Detect which cell encompasses the target text, then output its [X, Y] center coordinate. 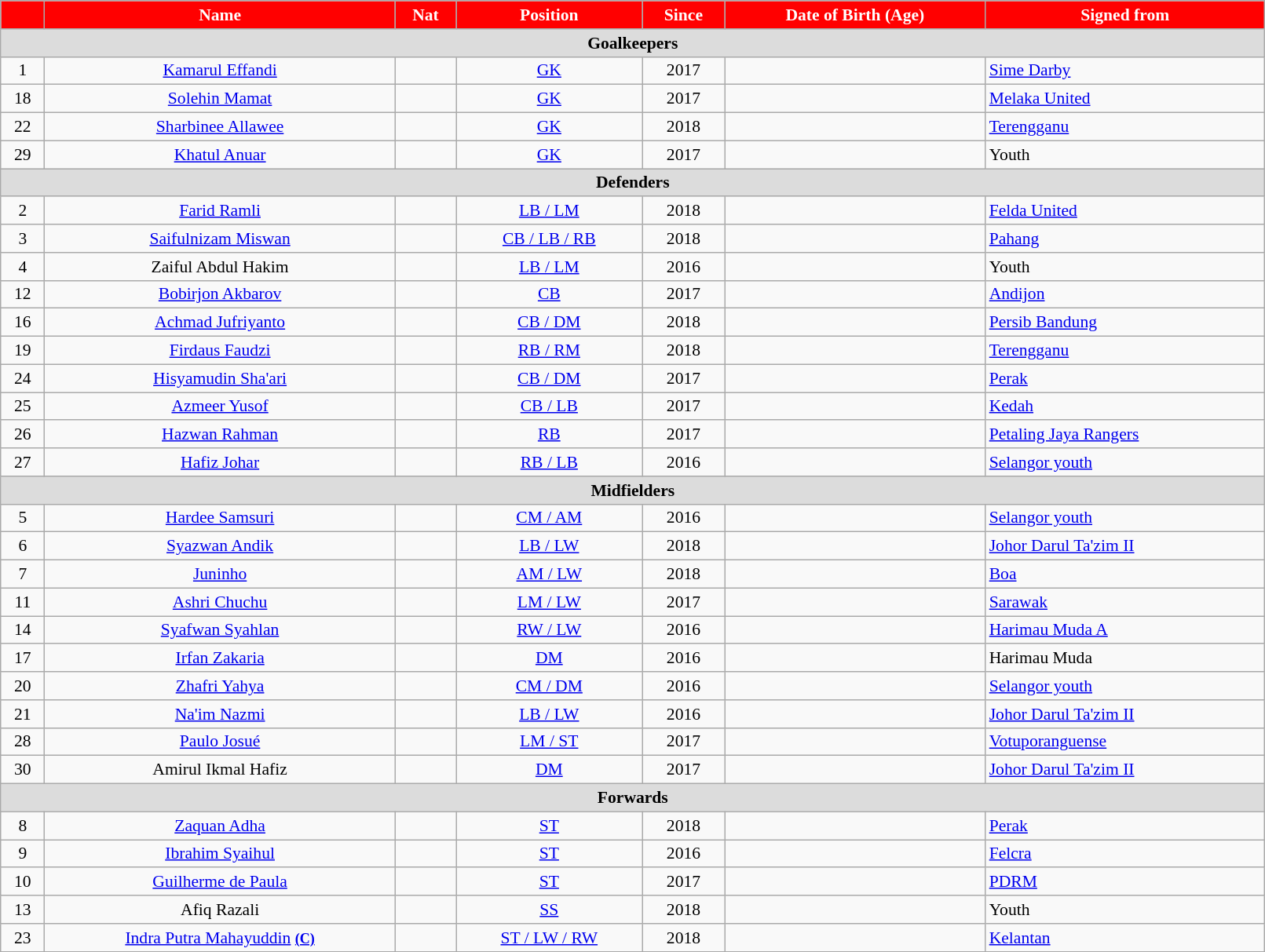
Hisyamudin Sha'ari [220, 378]
7 [23, 574]
Harimau Muda [1125, 658]
29 [23, 155]
16 [23, 323]
Khatul Anuar [220, 155]
Hardee Samsuri [220, 518]
13 [23, 910]
Hazwan Rahman [220, 435]
Hafiz Johar [220, 462]
ST / LW / RW [550, 938]
Azmeer Yusof [220, 407]
24 [23, 378]
4 [23, 267]
Date of Birth (Age) [855, 15]
Midfielders [633, 491]
Juninho [220, 574]
2 [23, 211]
11 [23, 602]
Na'im Nazmi [220, 714]
CB / LB / RB [550, 239]
RB / LB [550, 462]
Harimau Muda A [1125, 630]
Afiq Razali [220, 910]
19 [23, 351]
3 [23, 239]
Guilherme de Paula [220, 882]
Name [220, 15]
CB [550, 294]
Felda United [1125, 211]
Amirul Ikmal Hafiz [220, 770]
CB / LB [550, 407]
12 [23, 294]
20 [23, 686]
Defenders [633, 183]
Achmad Jufriyanto [220, 323]
18 [23, 99]
Sime Darby [1125, 71]
22 [23, 127]
SS [550, 910]
Farid Ramli [220, 211]
Kedah [1125, 407]
RB / RM [550, 351]
LM / LW [550, 602]
Kelantan [1125, 938]
17 [23, 658]
Ashri Chuchu [220, 602]
Since [683, 15]
Petaling Jaya Rangers [1125, 435]
Signed from [1125, 15]
25 [23, 407]
Zaquan Adha [220, 826]
CM / AM [550, 518]
8 [23, 826]
Saifulnizam Miswan [220, 239]
Indra Putra Mahayuddin (C) [220, 938]
Solehin Mamat [220, 99]
10 [23, 882]
PDRM [1125, 882]
21 [23, 714]
Forwards [633, 798]
Position [550, 15]
Syazwan Andik [220, 546]
Felcra [1125, 854]
9 [23, 854]
Pahang [1125, 239]
Zaiful Abdul Hakim [220, 267]
Sharbinee Allawee [220, 127]
26 [23, 435]
Kamarul Effandi [220, 71]
28 [23, 742]
27 [23, 462]
RW / LW [550, 630]
14 [23, 630]
RB [550, 435]
23 [23, 938]
30 [23, 770]
Firdaus Faudzi [220, 351]
LM / ST [550, 742]
Persib Bandung [1125, 323]
Bobirjon Akbarov [220, 294]
Nat [426, 15]
Goalkeepers [633, 43]
6 [23, 546]
Sarawak [1125, 602]
CM / DM [550, 686]
5 [23, 518]
Melaka United [1125, 99]
Syafwan Syahlan [220, 630]
Irfan Zakaria [220, 658]
Boa [1125, 574]
AM / LW [550, 574]
Andijon [1125, 294]
Zhafri Yahya [220, 686]
Votuporanguense [1125, 742]
Paulo Josué [220, 742]
Ibrahim Syaihul [220, 854]
1 [23, 71]
